Capture the cell that displays the provided text and extract its [x, y] central coordinate. 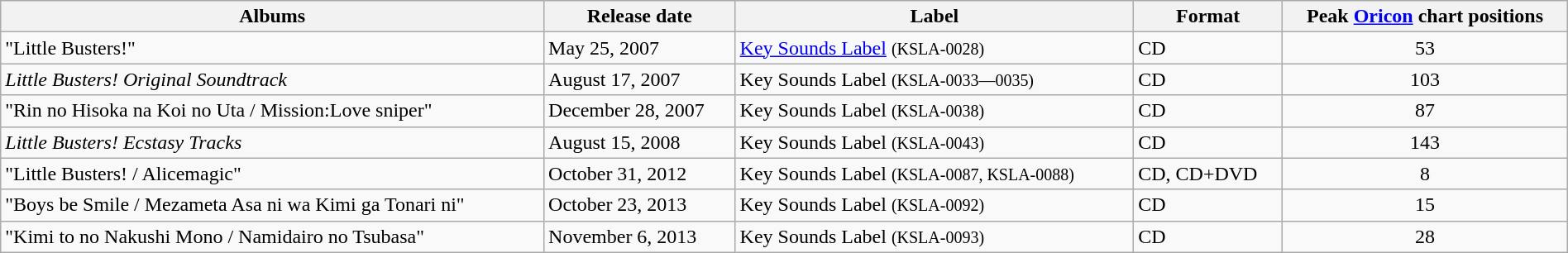
143 [1426, 142]
8 [1426, 174]
15 [1426, 205]
May 25, 2007 [640, 48]
"Little Busters! / Alicemagic" [273, 174]
Release date [640, 17]
"Rin no Hisoka na Koi no Uta / Mission:Love sniper" [273, 111]
Key Sounds Label (KSLA-0028) [935, 48]
"Boys be Smile / Mezameta Asa ni wa Kimi ga Tonari ni" [273, 205]
28 [1426, 236]
October 31, 2012 [640, 174]
103 [1426, 79]
CD, CD+DVD [1208, 174]
Key Sounds Label (KSLA-0038) [935, 111]
53 [1426, 48]
Albums [273, 17]
87 [1426, 111]
Key Sounds Label (KSLA-0092) [935, 205]
Little Busters! Original Soundtrack [273, 79]
October 23, 2013 [640, 205]
August 15, 2008 [640, 142]
Little Busters! Ecstasy Tracks [273, 142]
Key Sounds Label (KSLA-0087, KSLA-0088) [935, 174]
December 28, 2007 [640, 111]
"Little Busters!" [273, 48]
August 17, 2007 [640, 79]
November 6, 2013 [640, 236]
Key Sounds Label (KSLA-0043) [935, 142]
Key Sounds Label (KSLA-0093) [935, 236]
Peak Oricon chart positions [1426, 17]
Label [935, 17]
"Kimi to no Nakushi Mono / Namidairo no Tsubasa" [273, 236]
Key Sounds Label (KSLA-0033—0035) [935, 79]
Format [1208, 17]
